Locate the cell with the specified text and output its [X, Y] center coordinate. 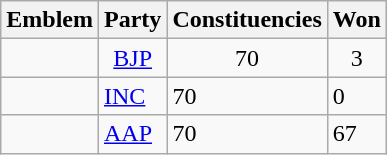
3 [356, 58]
67 [356, 134]
Party [132, 20]
Won [356, 20]
Emblem [50, 20]
AAP [132, 134]
INC [132, 96]
Constituencies [247, 20]
0 [356, 96]
BJP [132, 58]
